Determine the (X, Y) coordinate at the center of the cell enclosing the given text.  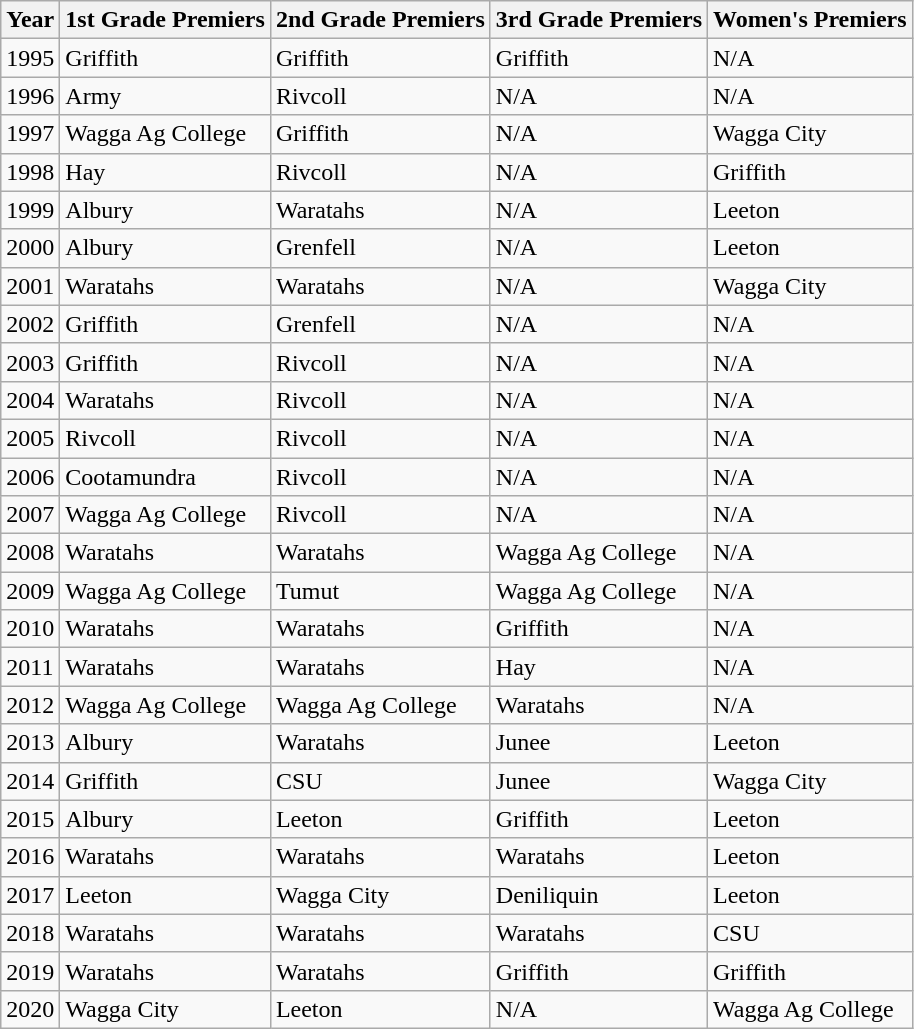
2011 (30, 667)
2004 (30, 400)
2014 (30, 781)
2002 (30, 324)
2008 (30, 553)
Army (166, 96)
2000 (30, 248)
2010 (30, 629)
Deniliquin (598, 895)
3rd Grade Premiers (598, 20)
1998 (30, 172)
2nd Grade Premiers (380, 20)
2013 (30, 743)
Women's Premiers (810, 20)
2019 (30, 971)
2007 (30, 515)
2005 (30, 438)
2017 (30, 895)
1997 (30, 134)
2020 (30, 1009)
2001 (30, 286)
1st Grade Premiers (166, 20)
Year (30, 20)
2018 (30, 933)
2012 (30, 705)
Cootamundra (166, 477)
1995 (30, 58)
2009 (30, 591)
1996 (30, 96)
2003 (30, 362)
2016 (30, 857)
Tumut (380, 591)
2006 (30, 477)
2015 (30, 819)
1999 (30, 210)
